Scan for the cell matching the given text and deliver its (X, Y) coordinate at center. 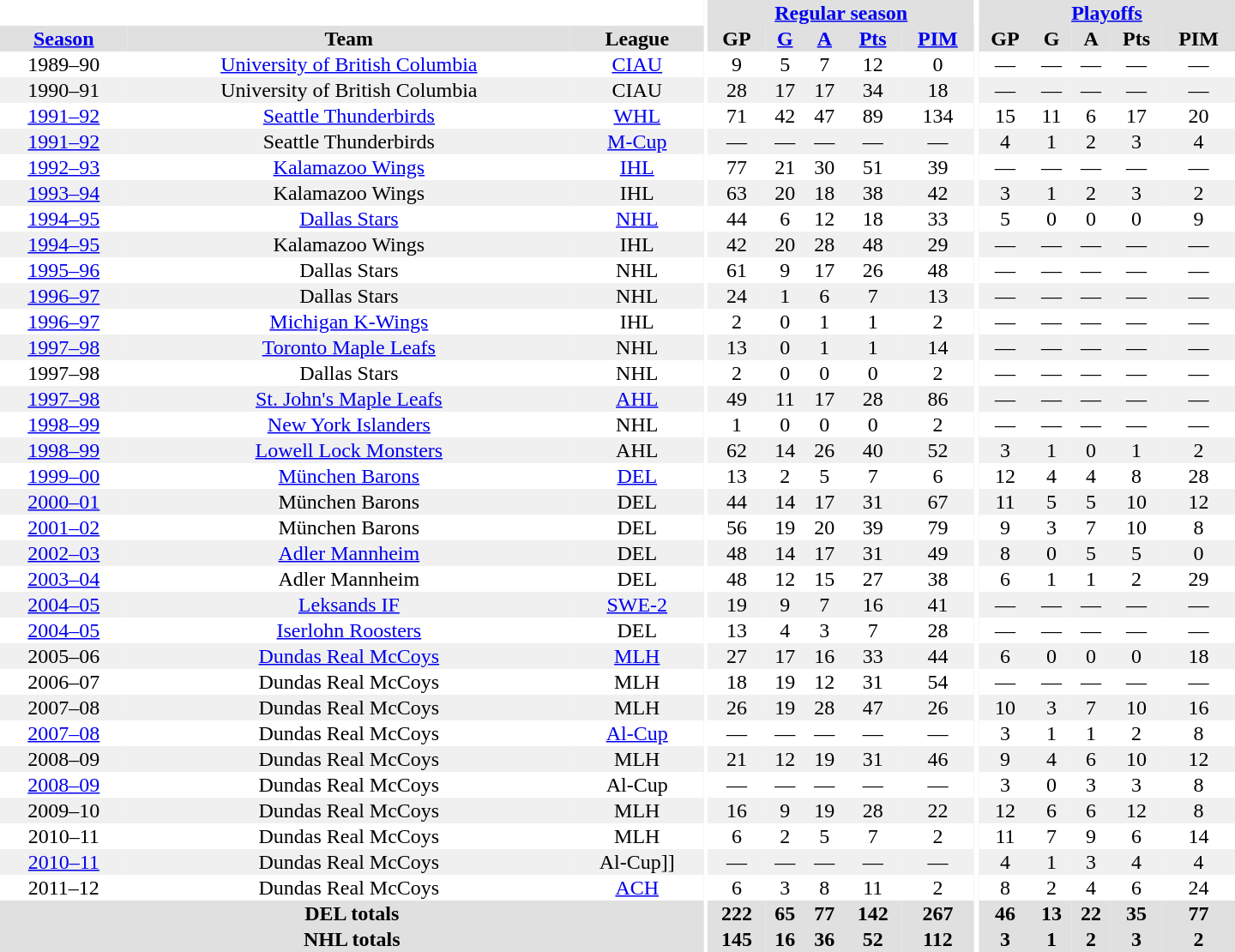
ACH (636, 888)
142 (873, 913)
Iserlohn Roosters (349, 630)
145 (738, 939)
Regular season (841, 13)
Lowell Lock Monsters (349, 450)
222 (738, 913)
2000–01 (63, 502)
St. John's Maple Leafs (349, 399)
2005–06 (63, 656)
134 (938, 116)
63 (738, 193)
2003–04 (63, 579)
1999–00 (63, 476)
56 (738, 527)
NHL totals (352, 939)
SWE-2 (636, 605)
30 (824, 167)
1995–96 (63, 270)
1989–90 (63, 64)
1993–94 (63, 193)
Toronto Maple Leafs (349, 347)
DEL totals (352, 913)
41 (938, 605)
M-Cup (636, 142)
Season (63, 39)
67 (938, 502)
New York Islanders (349, 425)
WHL (636, 116)
36 (824, 939)
79 (938, 527)
2009–10 (63, 810)
2001–02 (63, 527)
35 (1136, 913)
2006–07 (63, 682)
Michigan K-Wings (349, 322)
Leksands IF (349, 605)
71 (738, 116)
61 (738, 270)
Playoffs (1106, 13)
54 (938, 682)
62 (738, 450)
League (636, 39)
1990–91 (63, 90)
2002–03 (63, 553)
65 (785, 913)
51 (873, 167)
34 (873, 90)
86 (938, 399)
267 (938, 913)
1992–93 (63, 167)
40 (873, 450)
2011–12 (63, 888)
112 (938, 939)
89 (873, 116)
Al-Cup]] (636, 862)
Team (349, 39)
